Extract the (x, y) coordinate from the center of the cell holding the provided text.  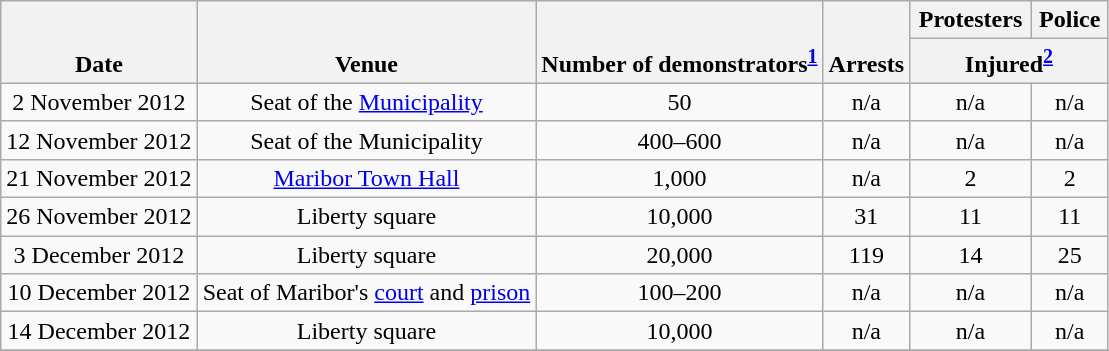
Date (99, 42)
Number of demonstrators1 (680, 42)
Seat of Maribor's court and prison (366, 293)
2 November 2012 (99, 102)
12 November 2012 (99, 140)
Maribor Town Hall (366, 178)
Arrests (866, 42)
119 (866, 255)
Venue (366, 42)
3 December 2012 (99, 255)
14 (971, 255)
Protesters (971, 20)
100–200 (680, 293)
10 December 2012 (99, 293)
21 November 2012 (99, 178)
400–600 (680, 140)
14 December 2012 (99, 331)
50 (680, 102)
20,000 (680, 255)
Injured2 (1010, 62)
26 November 2012 (99, 217)
25 (1070, 255)
1,000 (680, 178)
Police (1070, 20)
31 (866, 217)
